Scan for the cell matching the given text and deliver its (x, y) coordinate at center. 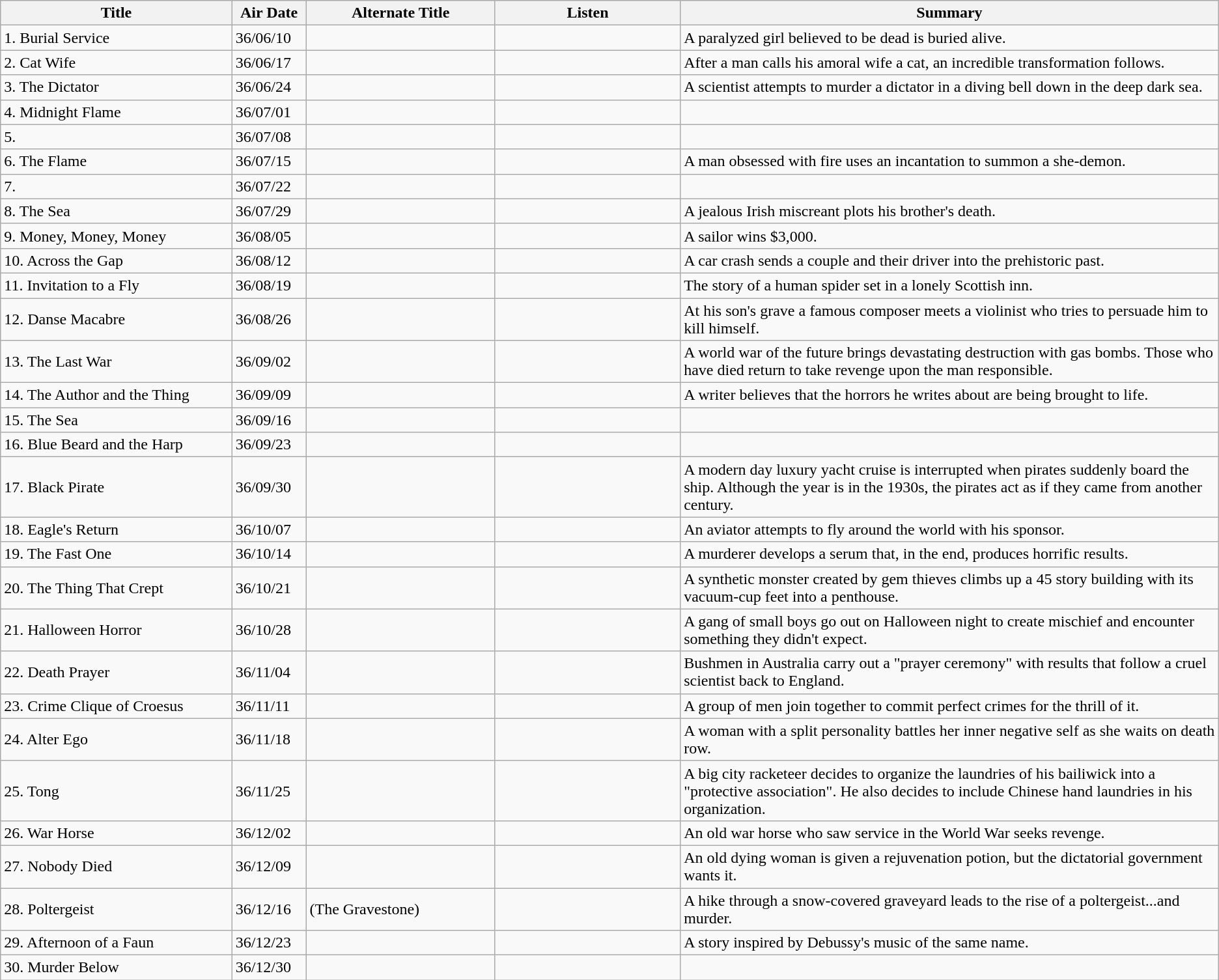
36/07/29 (269, 211)
A scientist attempts to murder a dictator in a diving bell down in the deep dark sea. (949, 87)
36/12/23 (269, 943)
20. The Thing That Crept (116, 587)
36/07/08 (269, 137)
14. The Author and the Thing (116, 395)
16. Blue Beard and the Harp (116, 445)
21. Halloween Horror (116, 630)
A group of men join together to commit perfect crimes for the thrill of it. (949, 706)
36/12/30 (269, 968)
36/06/10 (269, 38)
A paralyzed girl believed to be dead is buried alive. (949, 38)
36/08/19 (269, 285)
29. Afternoon of a Faun (116, 943)
36/09/23 (269, 445)
25. Tong (116, 791)
9. Money, Money, Money (116, 236)
Alternate Title (400, 13)
2. Cat Wife (116, 63)
Air Date (269, 13)
36/07/22 (269, 186)
10. Across the Gap (116, 260)
At his son's grave a famous composer meets a violinist who tries to persuade him to kill himself. (949, 319)
A man obsessed with fire uses an incantation to summon a she-demon. (949, 161)
Listen (587, 13)
36/10/07 (269, 529)
A synthetic monster created by gem thieves climbs up a 45 story building with its vacuum-cup feet into a penthouse. (949, 587)
8. The Sea (116, 211)
36/12/09 (269, 866)
36/09/09 (269, 395)
19. The Fast One (116, 554)
15. The Sea (116, 420)
36/11/18 (269, 740)
27. Nobody Died (116, 866)
Bushmen in Australia carry out a "prayer ceremony" with results that follow a cruel scientist back to England. (949, 672)
A murderer develops a serum that, in the end, produces horrific results. (949, 554)
36/09/30 (269, 487)
36/08/12 (269, 260)
36/07/15 (269, 161)
6. The Flame (116, 161)
A story inspired by Debussy's music of the same name. (949, 943)
36/12/02 (269, 833)
An aviator attempts to fly around the world with his sponsor. (949, 529)
An old dying woman is given a rejuvenation potion, but the dictatorial government wants it. (949, 866)
36/10/28 (269, 630)
36/11/25 (269, 791)
36/11/04 (269, 672)
36/06/17 (269, 63)
The story of a human spider set in a lonely Scottish inn. (949, 285)
A world war of the future brings devastating destruction with gas bombs. Those who have died return to take revenge upon the man responsible. (949, 362)
36/06/24 (269, 87)
7. (116, 186)
A sailor wins $3,000. (949, 236)
36/10/14 (269, 554)
Summary (949, 13)
36/09/02 (269, 362)
After a man calls his amoral wife a cat, an incredible transformation follows. (949, 63)
Title (116, 13)
A car crash sends a couple and their driver into the prehistoric past. (949, 260)
A writer believes that the horrors he writes about are being brought to life. (949, 395)
36/10/21 (269, 587)
1. Burial Service (116, 38)
A woman with a split personality battles her inner negative self as she waits on death row. (949, 740)
11. Invitation to a Fly (116, 285)
18. Eagle's Return (116, 529)
22. Death Prayer (116, 672)
12. Danse Macabre (116, 319)
13. The Last War (116, 362)
30. Murder Below (116, 968)
4. Midnight Flame (116, 112)
3. The Dictator (116, 87)
24. Alter Ego (116, 740)
36/07/01 (269, 112)
36/11/11 (269, 706)
5. (116, 137)
36/08/05 (269, 236)
36/08/26 (269, 319)
23. Crime Clique of Croesus (116, 706)
36/12/16 (269, 909)
17. Black Pirate (116, 487)
A hike through a snow-covered graveyard leads to the rise of a poltergeist...and murder. (949, 909)
36/09/16 (269, 420)
A jealous Irish miscreant plots his brother's death. (949, 211)
28. Poltergeist (116, 909)
A gang of small boys go out on Halloween night to create mischief and encounter something they didn't expect. (949, 630)
26. War Horse (116, 833)
(The Gravestone) (400, 909)
An old war horse who saw service in the World War seeks revenge. (949, 833)
